For the text-containing cell, return its midpoint in (x, y) coordinate format. 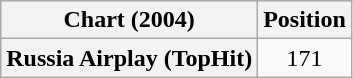
Chart (2004) (130, 20)
171 (305, 58)
Position (305, 20)
Russia Airplay (TopHit) (130, 58)
